Locate the cell with the specified text and output its [x, y] center coordinate. 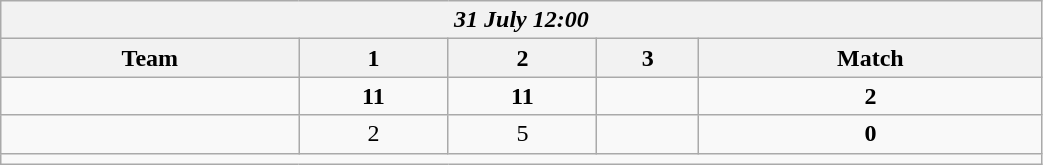
1 [374, 58]
Team [150, 58]
5 [522, 134]
Match [870, 58]
31 July 12:00 [522, 20]
3 [648, 58]
0 [870, 134]
